Extract the (X, Y) coordinate from the center of the cell holding the provided text.  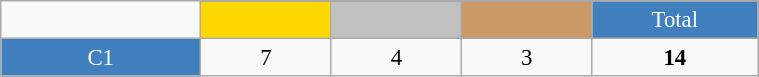
7 (266, 58)
4 (396, 58)
C1 (101, 58)
Total (675, 20)
14 (675, 58)
3 (527, 58)
